From the cell containing the given text, extract its center point as [x, y] coordinate. 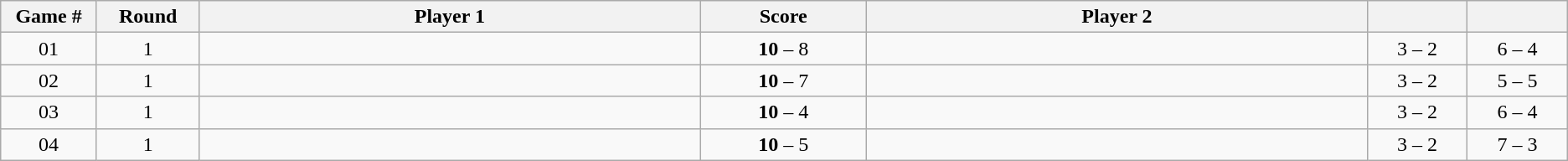
Player 1 [449, 17]
7 – 3 [1518, 144]
04 [49, 144]
10 – 7 [784, 80]
10 – 5 [784, 144]
Game # [49, 17]
Score [784, 17]
10 – 8 [784, 49]
10 – 4 [784, 112]
03 [49, 112]
Round [147, 17]
01 [49, 49]
02 [49, 80]
Player 2 [1117, 17]
5 – 5 [1518, 80]
